Provide the (x, y) coordinate of the cell's center where the given text is located.  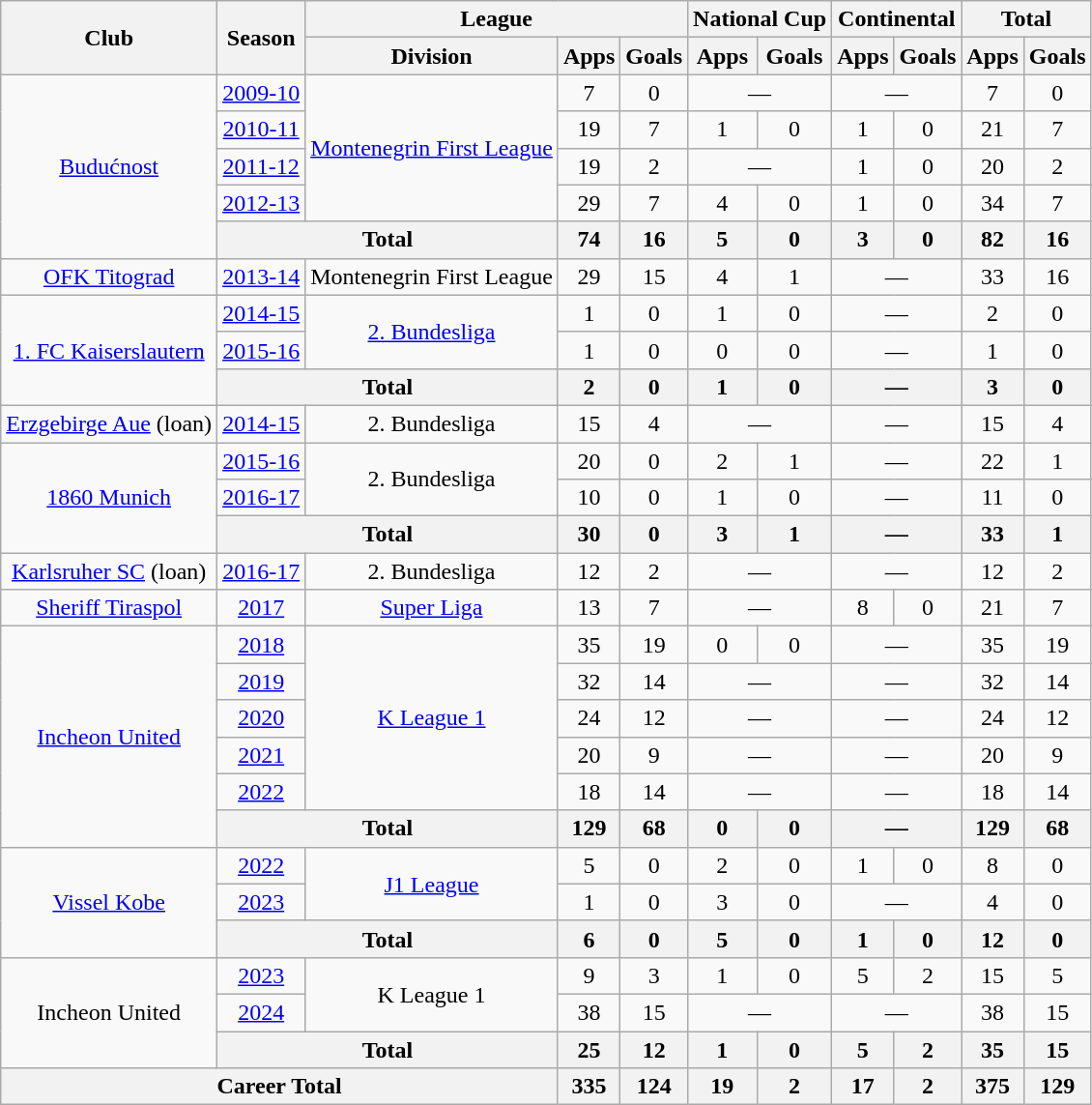
1. FC Kaiserslautern (109, 350)
13 (589, 608)
1860 Munich (109, 498)
2010-11 (261, 130)
Club (109, 38)
17 (863, 1087)
2017 (261, 608)
6 (589, 939)
Budućnost (109, 166)
30 (589, 535)
375 (992, 1087)
Erzgebirge Aue (loan) (109, 423)
25 (589, 1049)
82 (992, 240)
Division (432, 56)
124 (654, 1087)
2011-12 (261, 166)
2024 (261, 1012)
34 (992, 203)
2013-14 (261, 276)
74 (589, 240)
2012-13 (261, 203)
Career Total (280, 1087)
2009-10 (261, 93)
Vissel Kobe (109, 902)
2018 (261, 645)
Sheriff Tiraspol (109, 608)
2021 (261, 755)
League (497, 19)
OFK Titograd (109, 276)
J1 League (432, 884)
National Cup (760, 19)
Super Liga (432, 608)
Karlsruher SC (loan) (109, 571)
Continental (897, 19)
22 (992, 461)
11 (992, 498)
335 (589, 1087)
10 (589, 498)
2019 (261, 682)
Season (261, 38)
2020 (261, 718)
